Detect which cell encompasses the target text, then output its (x, y) center coordinate. 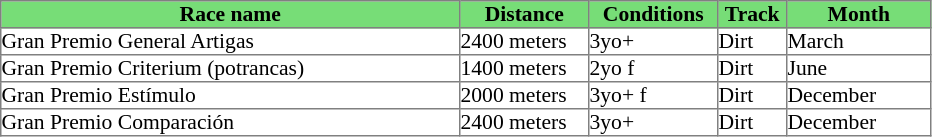
Track (752, 14)
Gran Premio Estímulo (230, 96)
Distance (524, 14)
Month (859, 14)
3yo+ f (654, 96)
2yo f (654, 68)
June (859, 68)
Conditions (654, 14)
Gran Premio General Artigas (230, 42)
March (859, 42)
Gran Premio Criterium (potrancas) (230, 68)
Race name (230, 14)
2000 meters (524, 96)
1400 meters (524, 68)
Gran Premio Comparación (230, 122)
